Capture the cell that displays the provided text and extract its [X, Y] central coordinate. 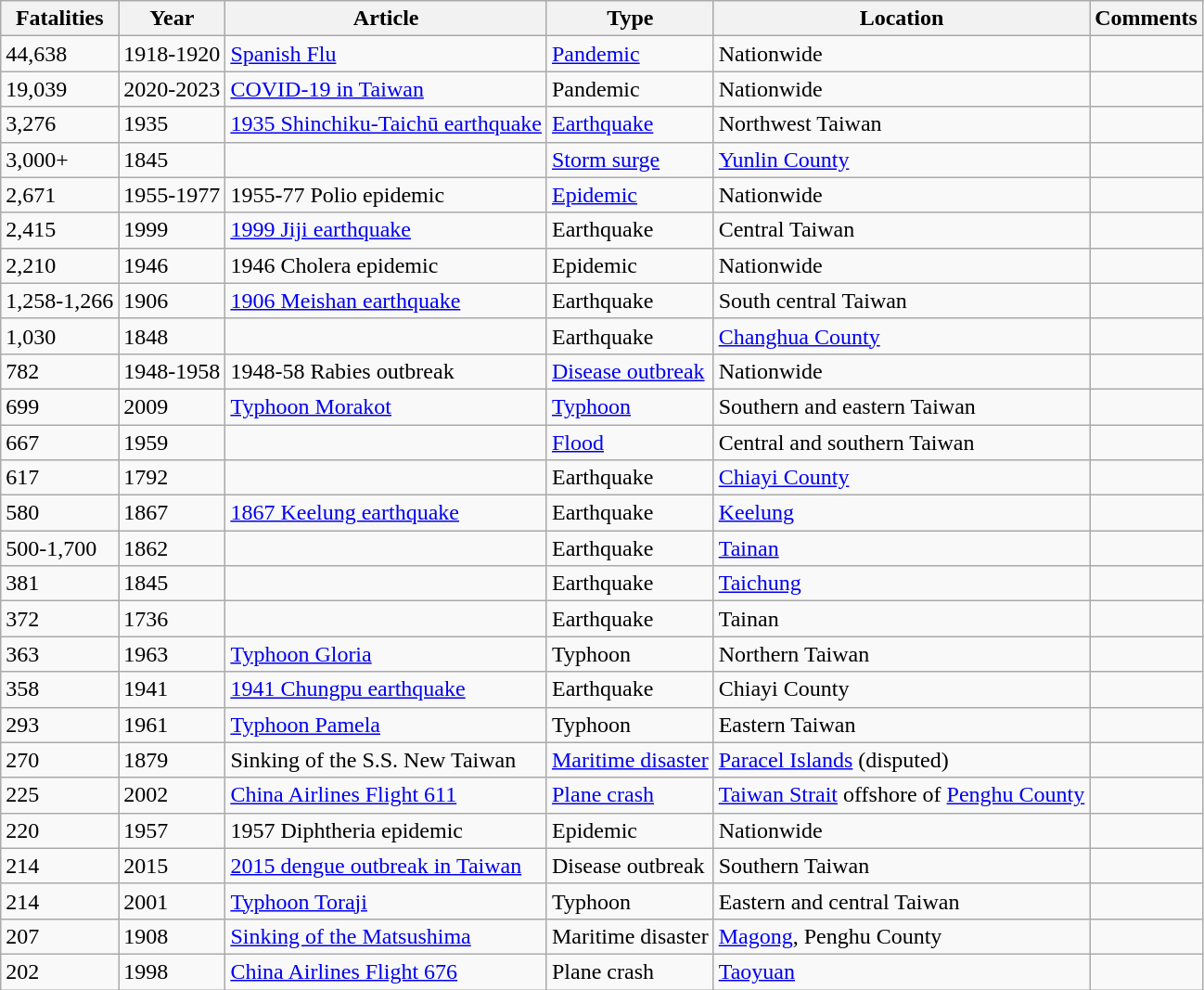
South central Taiwan [902, 301]
207 [59, 936]
Typhoon Pamela [386, 725]
1906 Meishan earthquake [386, 301]
1906 [173, 301]
1955-77 Polio epidemic [386, 195]
Southern and eastern Taiwan [902, 406]
2015 dengue outbreak in Taiwan [386, 866]
1948-1958 [173, 371]
China Airlines Flight 676 [386, 971]
1941 [173, 689]
1941 Chungpu earthquake [386, 689]
667 [59, 443]
1946 Cholera epidemic [386, 265]
2,210 [59, 265]
1935 [173, 124]
1959 [173, 443]
Spanish Flu [386, 54]
2009 [173, 406]
Taiwan Strait offshore of Penghu County [902, 795]
COVID-19 in Taiwan [386, 89]
3,000+ [59, 160]
1879 [173, 760]
Yunlin County [902, 160]
1957 Diphtheria epidemic [386, 830]
Location [902, 19]
Year [173, 19]
500-1,700 [59, 548]
1792 [173, 478]
Typhoon Gloria [386, 654]
Changhua County [902, 336]
2001 [173, 901]
1999 Jiji earthquake [386, 230]
1955-1977 [173, 195]
Typhoon Morakot [386, 406]
Keelung [902, 513]
372 [59, 619]
1862 [173, 548]
Flood [630, 443]
2,671 [59, 195]
Sinking of the S.S. New Taiwan [386, 760]
Central Taiwan [902, 230]
1935 Shinchiku-Taichū earthquake [386, 124]
2,415 [59, 230]
1998 [173, 971]
2002 [173, 795]
381 [59, 584]
Taoyuan [902, 971]
617 [59, 478]
202 [59, 971]
1848 [173, 336]
Magong, Penghu County [902, 936]
Central and southern Taiwan [902, 443]
Eastern and central Taiwan [902, 901]
1867 [173, 513]
225 [59, 795]
Northwest Taiwan [902, 124]
Type [630, 19]
Northern Taiwan [902, 654]
19,039 [59, 89]
2015 [173, 866]
580 [59, 513]
1867 Keelung earthquake [386, 513]
Storm surge [630, 160]
1908 [173, 936]
Taichung [902, 584]
1918-1920 [173, 54]
2020-2023 [173, 89]
1963 [173, 654]
358 [59, 689]
270 [59, 760]
782 [59, 371]
3,276 [59, 124]
Eastern Taiwan [902, 725]
Article [386, 19]
699 [59, 406]
1,258-1,266 [59, 301]
1946 [173, 265]
Typhoon Toraji [386, 901]
1999 [173, 230]
44,638 [59, 54]
1948-58 Rabies outbreak [386, 371]
Southern Taiwan [902, 866]
Fatalities [59, 19]
1736 [173, 619]
Sinking of the Matsushima [386, 936]
363 [59, 654]
1961 [173, 725]
Comments [1146, 19]
1957 [173, 830]
293 [59, 725]
China Airlines Flight 611 [386, 795]
Paracel Islands (disputed) [902, 760]
1,030 [59, 336]
220 [59, 830]
